Detect which cell encompasses the target text, then output its (X, Y) center coordinate. 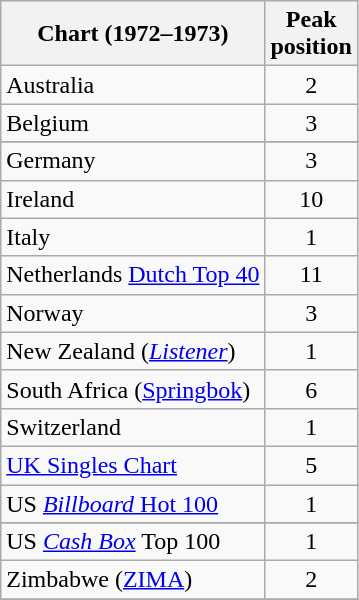
Ireland (133, 199)
Norway (133, 313)
Peakposition (311, 34)
Netherlands Dutch Top 40 (133, 275)
10 (311, 199)
Australia (133, 85)
US Billboard Hot 100 (133, 503)
US Cash Box Top 100 (133, 542)
5 (311, 465)
Zimbabwe (ZIMA) (133, 580)
New Zealand (Listener) (133, 351)
Italy (133, 237)
UK Singles Chart (133, 465)
6 (311, 389)
Belgium (133, 123)
11 (311, 275)
Germany (133, 161)
South Africa (Springbok) (133, 389)
Chart (1972–1973) (133, 34)
Switzerland (133, 427)
